Scan for the cell matching the given text and deliver its (x, y) coordinate at center. 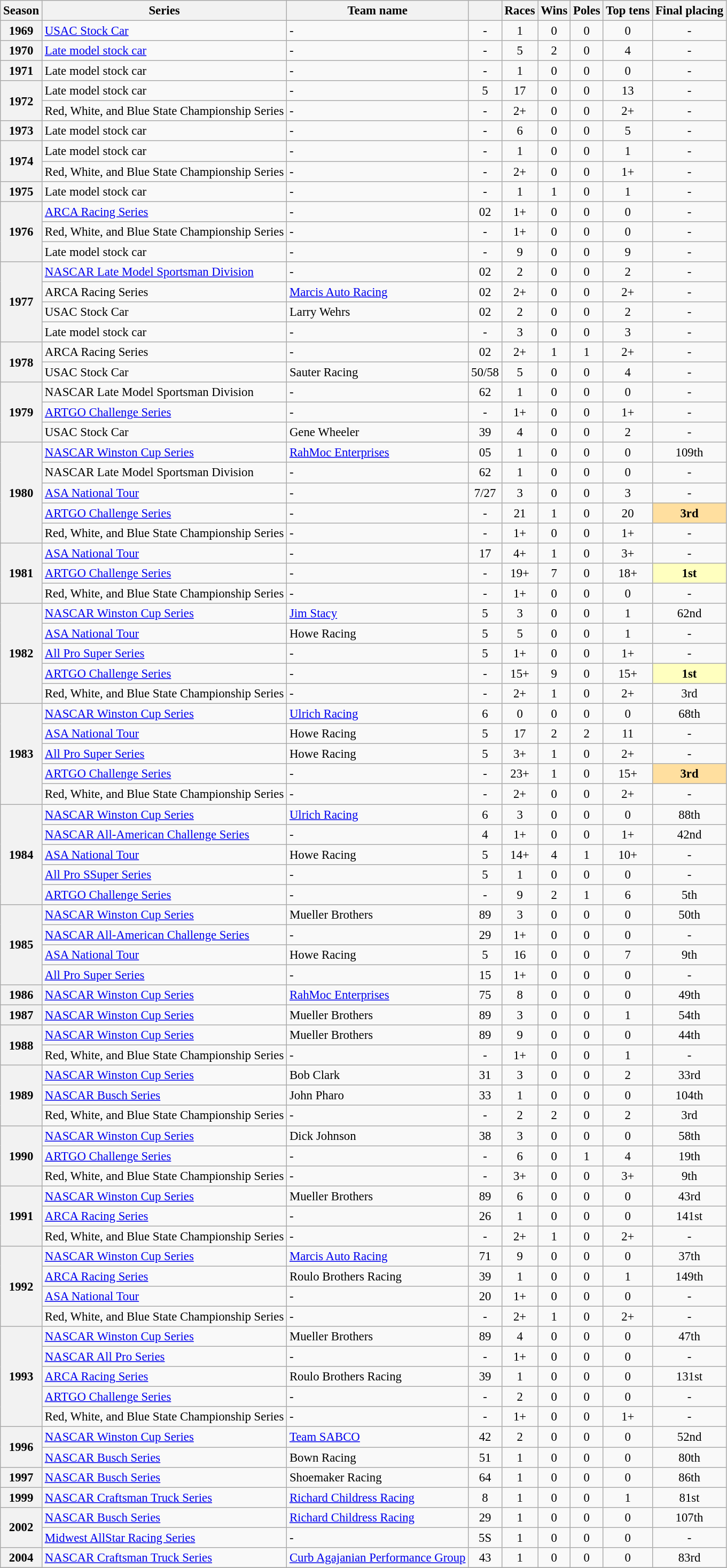
43rd (690, 1196)
1986 (21, 995)
Larry Wehrs (378, 312)
5th (690, 895)
109th (690, 453)
38 (485, 1136)
Season (21, 11)
23+ (520, 774)
50th (690, 915)
4+ (520, 553)
1970 (21, 51)
Team name (378, 11)
Bown Racing (378, 1457)
49th (690, 995)
75 (485, 995)
All Pro SSuper Series (164, 874)
Poles (587, 11)
Series (164, 11)
1974 (21, 161)
1989 (21, 1096)
81st (690, 1497)
1992 (21, 1286)
52nd (690, 1437)
47th (690, 1337)
104th (690, 1096)
Top tens (628, 11)
1981 (21, 573)
15 (485, 975)
19+ (520, 573)
Midwest AllStar Racing Series (164, 1538)
51 (485, 1457)
2002 (21, 1527)
1971 (21, 71)
Jim Stacy (378, 614)
11 (628, 734)
88th (690, 814)
14+ (520, 855)
1991 (21, 1216)
1978 (21, 362)
1984 (21, 855)
1980 (21, 493)
21 (520, 513)
1977 (21, 302)
1969 (21, 31)
Sauter Racing (378, 372)
Dick Johnson (378, 1136)
1982 (21, 654)
1987 (21, 1015)
Bob Clark (378, 1075)
5S (485, 1538)
1990 (21, 1155)
33 (485, 1096)
1972 (21, 100)
Gene Wheeler (378, 432)
1997 (21, 1477)
Wins (554, 11)
1983 (21, 754)
Shoemaker Racing (378, 1477)
64 (485, 1477)
86th (690, 1477)
44th (690, 1035)
42 (485, 1437)
7/27 (485, 493)
68th (690, 714)
1979 (21, 413)
Final placing (690, 11)
50/58 (485, 372)
54th (690, 1015)
131st (690, 1377)
1993 (21, 1377)
05 (485, 453)
43 (485, 1558)
26 (485, 1216)
1999 (21, 1497)
31 (485, 1075)
Curb Agajanian Performance Group (378, 1558)
19th (690, 1156)
83rd (690, 1558)
10+ (628, 855)
Races (520, 11)
107th (690, 1517)
141st (690, 1216)
16 (520, 955)
42nd (690, 834)
1973 (21, 131)
1976 (21, 232)
80th (690, 1457)
37th (690, 1256)
Team SABCO (378, 1437)
NASCAR All Pro Series (164, 1357)
33rd (690, 1075)
58th (690, 1136)
18+ (628, 573)
1985 (21, 945)
1988 (21, 1045)
1996 (21, 1447)
John Pharo (378, 1096)
2004 (21, 1558)
13 (628, 91)
62nd (690, 614)
1975 (21, 191)
149th (690, 1276)
71 (485, 1256)
